Return [x, y] of the center of cell containing provided text 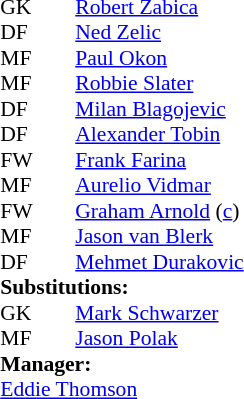
Graham Arnold (c) [159, 211]
Milan Blagojevic [159, 109]
Paul Okon [159, 58]
Aurelio Vidmar [159, 185]
Mehmet Durakovic [159, 262]
Manager: [122, 364]
Jason Polak [159, 339]
Mark Schwarzer [159, 313]
Ned Zelic [159, 33]
GK [19, 313]
Frank Farina [159, 160]
Robbie Slater [159, 83]
Substitutions: [122, 287]
Jason van Blerk [159, 237]
Alexander Tobin [159, 135]
